Determine the [X, Y] coordinate at the center of the cell enclosing the given text.  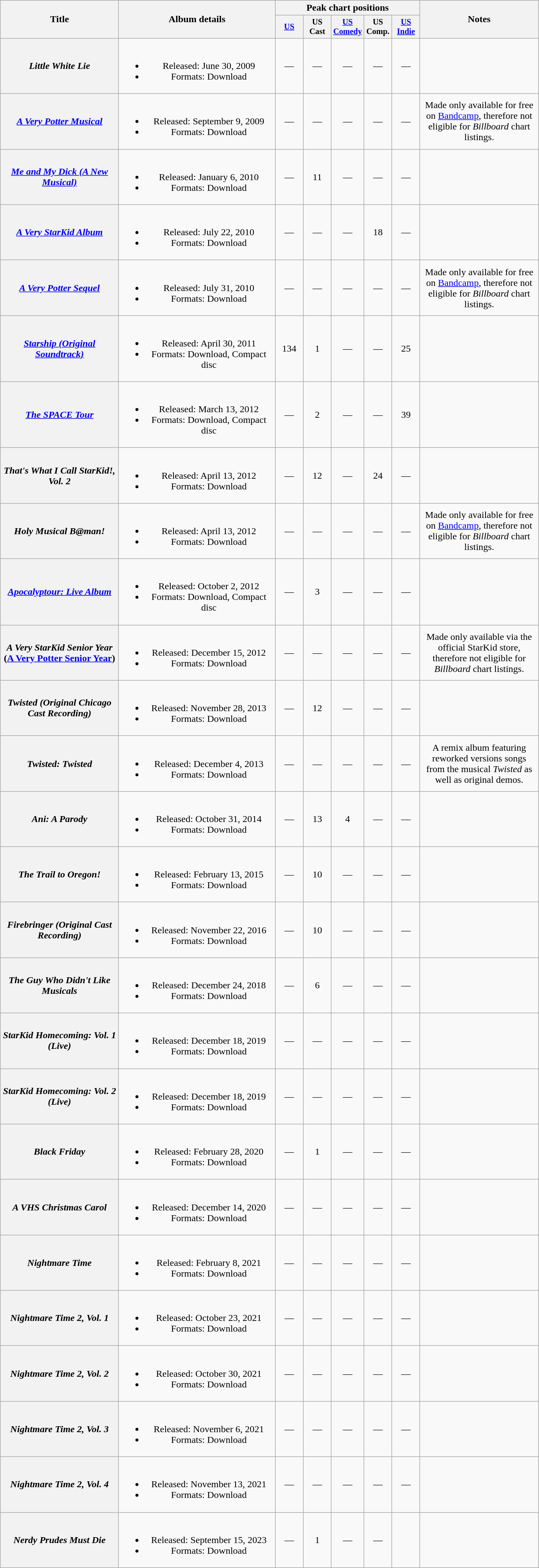
Nightmare Time 2, Vol. 2 [59, 1374]
Holy Musical B@man! [59, 531]
Released: December 14, 2020Formats: Download [197, 1207]
Released: July 31, 2010Formats: Download [197, 288]
A remix album featuring reworked versions songs from the musical Twisted as well as original demos. [479, 763]
US [289, 27]
18 [378, 232]
4 [348, 819]
Released: February 28, 2020Formats: Download [197, 1152]
25 [406, 348]
The Trail to Oregon! [59, 874]
USComp. [378, 27]
Firebringer (Original Cast Recording) [59, 930]
Little White Lie [59, 66]
24 [378, 476]
A VHS Christmas Carol [59, 1207]
Nerdy Prudes Must Die [59, 1540]
Twisted (Original Chicago Cast Recording) [59, 708]
Released: November 13, 2021Formats: Download [197, 1484]
USCast [318, 27]
11 [318, 177]
39 [406, 415]
USComedy [348, 27]
Released: September 15, 2023Formats: Download [197, 1540]
The SPACE Tour [59, 415]
A Very Potter Musical [59, 122]
A Very Potter Sequel [59, 288]
Released: October 30, 2021Formats: Download [197, 1374]
Released: November 22, 2016Formats: Download [197, 930]
USIndie [406, 27]
That's What I Call StarKid!, Vol. 2 [59, 476]
StarKid Homecoming: Vol. 2 (Live) [59, 1096]
A Very StarKid Senior Year (A Very Potter Senior Year) [59, 653]
Released: November 28, 2013Formats: Download [197, 708]
Released: February 13, 2015Formats: Download [197, 874]
Released: June 30, 2009Formats: Download [197, 66]
StarKid Homecoming: Vol. 1 (Live) [59, 1041]
Album details [197, 19]
Released: January 6, 2010Formats: Download [197, 177]
Released: March 13, 2012Formats: Download, Compact disc [197, 415]
Black Friday [59, 1152]
Released: February 8, 2021Formats: Download [197, 1263]
Notes [479, 19]
Released: September 9, 2009Formats: Download [197, 122]
Nightmare Time [59, 1263]
Starship (Original Soundtrack) [59, 348]
2 [318, 415]
Released: December 24, 2018Formats: Download [197, 985]
Released: November 6, 2021Formats: Download [197, 1429]
Title [59, 19]
A Very StarKid Album [59, 232]
Released: July 22, 2010Formats: Download [197, 232]
Made only available via the official StarKid store, therefore not eligible for Billboard chart listings. [479, 653]
134 [289, 348]
3 [318, 592]
Apocalyptour: Live Album [59, 592]
Released: October 23, 2021Formats: Download [197, 1318]
Released: December 4, 2013Formats: Download [197, 763]
6 [318, 985]
Twisted: Twisted [59, 763]
13 [318, 819]
Released: April 30, 2011Formats: Download, Compact disc [197, 348]
Nightmare Time 2, Vol. 4 [59, 1484]
Released: October 2, 2012Formats: Download, Compact disc [197, 592]
Nightmare Time 2, Vol. 1 [59, 1318]
The Guy Who Didn't Like Musicals [59, 985]
Peak chart positions [348, 8]
Released: December 15, 2012Formats: Download [197, 653]
Ani: A Parody [59, 819]
Me and My Dick (A New Musical) [59, 177]
Nightmare Time 2, Vol. 3 [59, 1429]
Released: October 31, 2014Formats: Download [197, 819]
